Identify which cell holds the provided text, then report its (x, y) central coordinate. 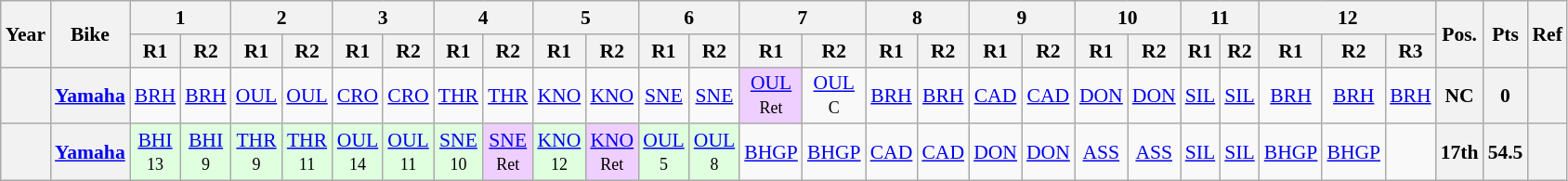
OUL14 (359, 152)
KNO12 (559, 152)
OULC (834, 95)
BHI9 (206, 152)
1 (180, 18)
SNERet (507, 152)
4 (483, 18)
SNE10 (459, 152)
10 (1128, 18)
3 (383, 18)
THR9 (256, 152)
0 (1506, 95)
Year (26, 33)
Pts (1506, 33)
2 (282, 18)
9 (1022, 18)
Pos. (1460, 33)
11 (1221, 18)
Bike (90, 33)
NC (1460, 95)
R3 (1410, 51)
6 (689, 18)
THR11 (307, 152)
5 (585, 18)
OUL8 (714, 152)
8 (918, 18)
OUL11 (409, 152)
12 (1348, 18)
OUL5 (663, 152)
BHI13 (156, 152)
Ref (1547, 33)
7 (803, 18)
17th (1460, 152)
54.5 (1506, 152)
OULRet (771, 95)
KNORet (611, 152)
